Locate the cell with the specified text and output its (X, Y) center coordinate. 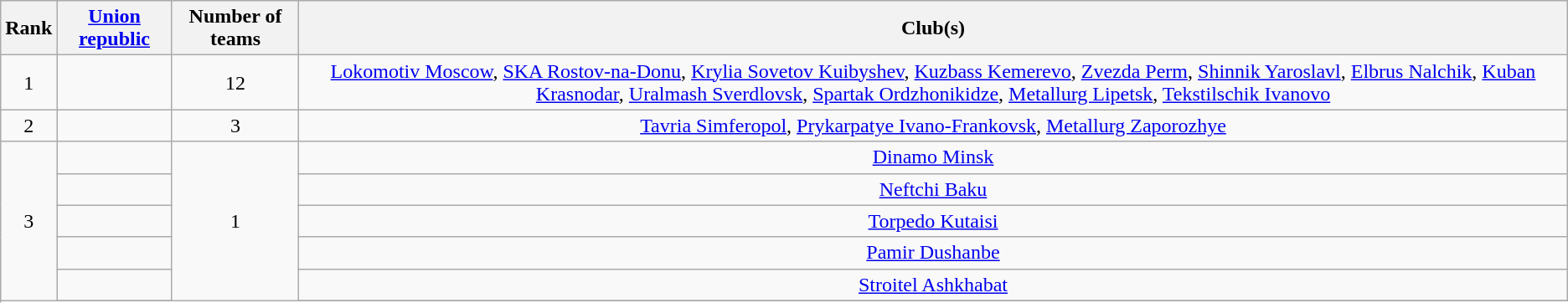
Neftchi Baku (933, 189)
Number of teams (235, 28)
Club(s) (933, 28)
Union republic (114, 28)
Rank (28, 28)
Torpedo Kutaisi (933, 221)
Pamir Dushanbe (933, 253)
2 (28, 126)
12 (235, 82)
Stroitel Ashkhabat (933, 285)
Dinamo Minsk (933, 157)
Tavria Simferopol, Prykarpatye Ivano-Frankovsk, Metallurg Zaporozhye (933, 126)
